Search for the cell housing the specified text and yield its (X, Y) center coordinate. 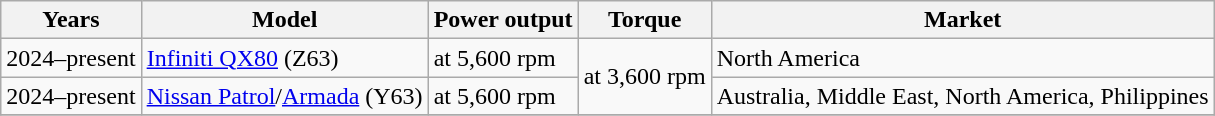
Nissan Patrol/Armada (Y63) (284, 96)
Torque (644, 20)
at 3,600 rpm (644, 77)
Years (71, 20)
Model (284, 20)
Market (962, 20)
Power output (503, 20)
North America (962, 58)
Infiniti QX80 (Z63) (284, 58)
Australia, Middle East, North America, Philippines (962, 96)
